Capture the cell that displays the provided text and extract its (X, Y) central coordinate. 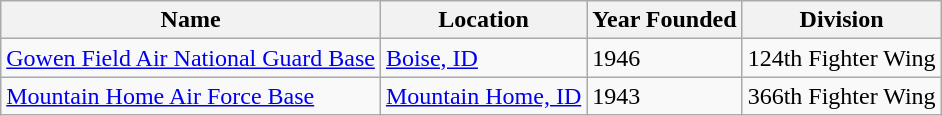
124th Fighter Wing (842, 58)
Location (483, 20)
Boise, ID (483, 58)
1943 (664, 96)
Mountain Home Air Force Base (191, 96)
Name (191, 20)
Gowen Field Air National Guard Base (191, 58)
Division (842, 20)
Year Founded (664, 20)
Mountain Home, ID (483, 96)
1946 (664, 58)
366th Fighter Wing (842, 96)
